Provide the [x, y] coordinate of the cell's center where the given text is located.  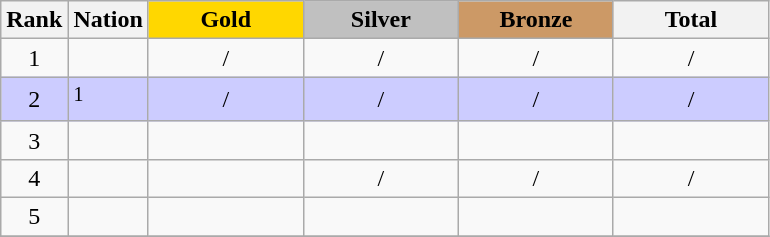
Silver [380, 20]
Total [690, 20]
5 [34, 217]
Nation [108, 20]
Bronze [536, 20]
3 [34, 140]
Rank [34, 20]
4 [34, 178]
Gold [226, 20]
2 [34, 100]
